For the text-containing cell, return its midpoint in [X, Y] coordinate format. 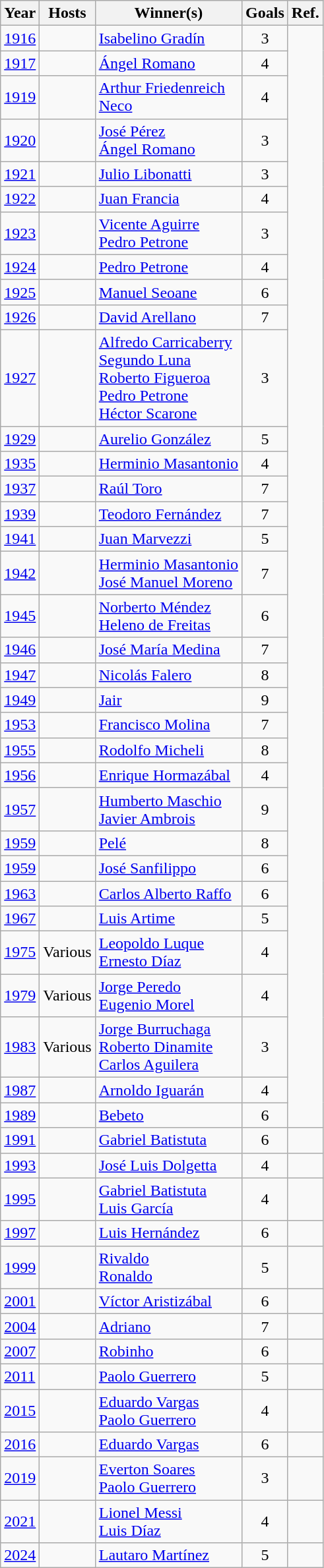
1937 [20, 489]
Luis Artime [168, 919]
Eduardo Vargas Paolo Guerrero [168, 1410]
Herminio Masantonio [168, 464]
1925 [20, 292]
Francisco Molina [168, 725]
José María Medina [168, 650]
1923 [20, 233]
Nicolás Falero [168, 675]
Lionel Messi Luis Díaz [168, 1521]
Goals [265, 13]
Paolo Guerrero [168, 1376]
Robinho [168, 1351]
2004 [20, 1326]
Lautaro Martínez [168, 1555]
Víctor Aristizábal [168, 1301]
Enrique Hormazábal [168, 775]
1926 [20, 317]
1967 [20, 919]
Isabelino Gradín [168, 38]
1956 [20, 775]
Jorge Burruchaga Roberto Dinamite Carlos Aguilera [168, 1047]
Vicente Aguirre Pedro Petrone [168, 233]
1942 [20, 573]
Adriano [168, 1326]
Gabriel Batistuta [168, 1140]
2011 [20, 1376]
1963 [20, 893]
Year [20, 13]
2015 [20, 1410]
1993 [20, 1165]
David Arellano [168, 317]
1995 [20, 1200]
Norberto Méndez Heleno de Freitas [168, 616]
Aurelio González [168, 438]
2001 [20, 1301]
1987 [20, 1090]
1947 [20, 675]
1983 [20, 1047]
Rivaldo Ronaldo [168, 1267]
Gabriel Batistuta Luis García [168, 1200]
Alfredo Carricaberry Segundo Luna Roberto Figueroa Pedro Petrone Héctor Scarone [168, 378]
Rodolfo Micheli [168, 750]
2024 [20, 1555]
José Luis Dolgetta [168, 1165]
Bebeto [168, 1115]
Juan Marvezzi [168, 539]
Arthur Friedenreich Neco [168, 98]
1916 [20, 38]
Pelé [168, 843]
1920 [20, 140]
1921 [20, 174]
Ángel Romano [168, 63]
1953 [20, 725]
Winner(s) [168, 13]
1989 [20, 1115]
Hosts [67, 13]
José Pérez Ángel Romano [168, 140]
Teodoro Fernández [168, 514]
2016 [20, 1445]
Jair [168, 700]
1946 [20, 650]
Humberto Maschio Javier Ambrois [168, 809]
1919 [20, 98]
1927 [20, 378]
1991 [20, 1140]
1939 [20, 514]
Everton Soares Paolo Guerrero [168, 1479]
1975 [20, 953]
Julio Libonatti [168, 174]
Leopoldo Luque Ernesto Díaz [168, 953]
Herminio Masantonio José Manuel Moreno [168, 573]
1997 [20, 1233]
1945 [20, 616]
Carlos Alberto Raffo [168, 893]
1941 [20, 539]
Juan Francia [168, 199]
2007 [20, 1351]
Pedro Petrone [168, 267]
1979 [20, 995]
Arnoldo Iguarán [168, 1090]
1917 [20, 63]
José Sanfilippo [168, 868]
Manuel Seoane [168, 292]
Eduardo Vargas [168, 1445]
1949 [20, 700]
Luis Hernández [168, 1233]
1929 [20, 438]
1955 [20, 750]
1999 [20, 1267]
Ref. [305, 13]
1924 [20, 267]
1935 [20, 464]
Raúl Toro [168, 489]
2019 [20, 1479]
1957 [20, 809]
Jorge Peredo Eugenio Morel [168, 995]
1922 [20, 199]
2021 [20, 1521]
